Locate the cell with the specified text and output its [x, y] center coordinate. 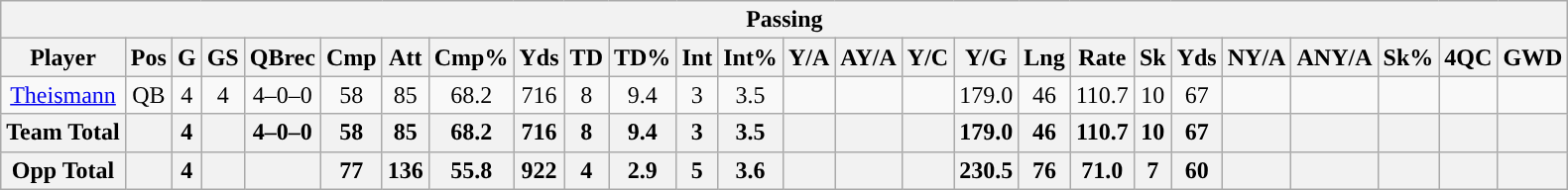
Cmp [351, 57]
7 [1152, 170]
Rate [1102, 57]
Team Total [63, 133]
GS [222, 57]
Player [63, 57]
AY/A [869, 57]
230.5 [986, 170]
Att [405, 57]
Sk% [1408, 57]
77 [351, 170]
Lng [1044, 57]
TD [586, 57]
76 [1044, 170]
55.8 [471, 170]
Cmp% [471, 57]
Y/A [808, 57]
G [186, 57]
5 [697, 170]
GWD [1533, 57]
136 [405, 170]
3.6 [751, 170]
NY/A [1257, 57]
2.9 [643, 170]
922 [540, 170]
Passing [784, 20]
Pos [149, 57]
Y/G [986, 57]
Sk [1152, 57]
71.0 [1102, 170]
QB [149, 95]
Theismann [63, 95]
TD% [643, 57]
Int% [751, 57]
ANY/A [1335, 57]
4QC [1468, 57]
Opp Total [63, 170]
60 [1196, 170]
QBrec [282, 57]
Y/C [927, 57]
Int [697, 57]
